From the cell containing the given text, extract its center point as [x, y] coordinate. 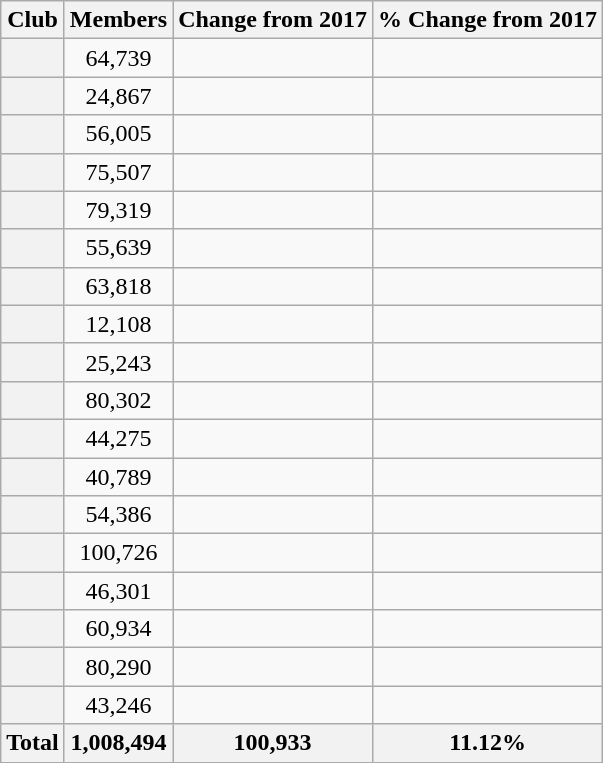
40,789 [118, 477]
54,386 [118, 515]
Members [118, 20]
60,934 [118, 629]
64,739 [118, 58]
55,639 [118, 248]
80,290 [118, 667]
1,008,494 [118, 743]
Club [33, 20]
24,867 [118, 96]
79,319 [118, 210]
100,933 [273, 743]
Total [33, 743]
11.12% [488, 743]
63,818 [118, 286]
100,726 [118, 553]
% Change from 2017 [488, 20]
56,005 [118, 134]
80,302 [118, 400]
12,108 [118, 324]
75,507 [118, 172]
46,301 [118, 591]
44,275 [118, 438]
Change from 2017 [273, 20]
43,246 [118, 705]
25,243 [118, 362]
